Search for the cell housing the specified text and yield its [x, y] center coordinate. 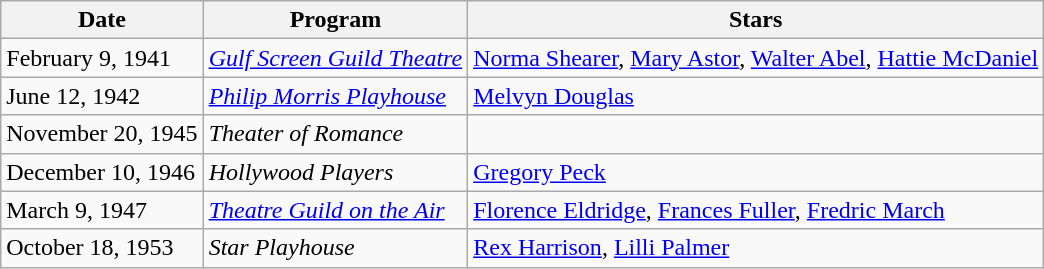
Florence Eldridge, Frances Fuller, Fredric March [756, 210]
December 10, 1946 [102, 172]
Philip Morris Playhouse [336, 96]
October 18, 1953 [102, 248]
Gregory Peck [756, 172]
Rex Harrison, Lilli Palmer [756, 248]
Stars [756, 20]
Gulf Screen Guild Theatre [336, 58]
Norma Shearer, Mary Astor, Walter Abel, Hattie McDaniel [756, 58]
June 12, 1942 [102, 96]
February 9, 1941 [102, 58]
March 9, 1947 [102, 210]
Melvyn Douglas [756, 96]
Date [102, 20]
Theater of Romance [336, 134]
Hollywood Players [336, 172]
Program [336, 20]
Star Playhouse [336, 248]
Theatre Guild on the Air [336, 210]
November 20, 1945 [102, 134]
